Extract the (x, y) coordinate from the center of the cell holding the provided text.  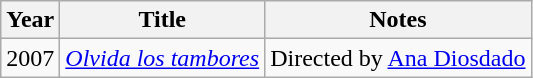
Notes (398, 20)
Olvida los tambores (162, 58)
Directed by Ana Diosdado (398, 58)
Title (162, 20)
2007 (30, 58)
Year (30, 20)
